Return the [X, Y] coordinate for the center point of the cell that contains the specified text.  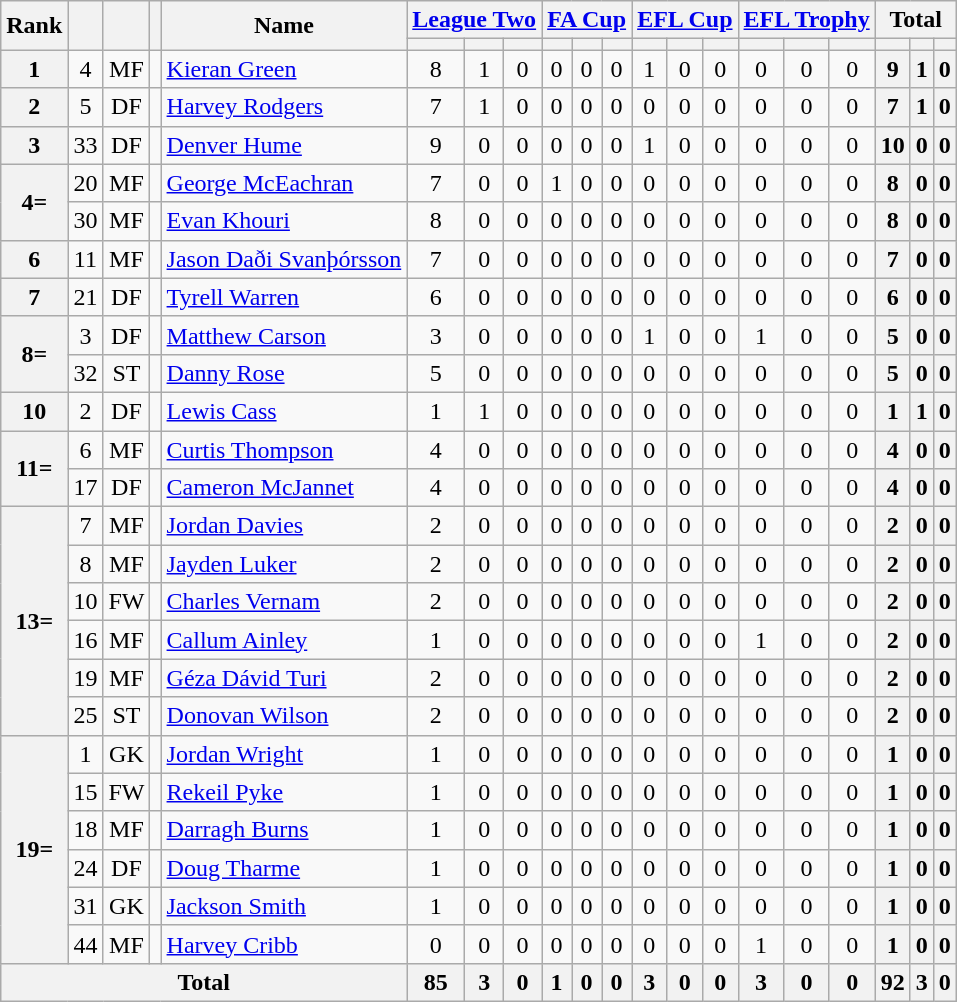
21 [86, 297]
Danny Rose [284, 373]
Tyrell Warren [284, 297]
Lewis Cass [284, 411]
Harvey Cribb [284, 944]
32 [86, 373]
11= [34, 468]
30 [86, 221]
11 [86, 259]
Callum Ainley [284, 640]
Curtis Thompson [284, 449]
24 [86, 868]
Denver Hume [284, 145]
33 [86, 145]
Rekeil Pyke [284, 792]
Harvey Rodgers [284, 107]
Géza Dávid Turi [284, 678]
Donovan Wilson [284, 716]
4= [34, 202]
17 [86, 488]
Charles Vernam [284, 602]
92 [892, 982]
League Two [474, 20]
19 [86, 678]
Doug Tharme [284, 868]
Jason Daði Svanþórsson [284, 259]
Jordan Davies [284, 526]
Matthew Carson [284, 335]
EFL Cup [685, 20]
EFL Trophy [806, 20]
Jayden Luker [284, 564]
20 [86, 183]
Name [284, 26]
25 [86, 716]
13= [34, 621]
Darragh Burns [284, 830]
44 [86, 944]
Cameron McJannet [284, 488]
31 [86, 906]
George McEachran [284, 183]
19= [34, 849]
15 [86, 792]
Jackson Smith [284, 906]
Jordan Wright [284, 754]
Rank [34, 26]
18 [86, 830]
16 [86, 640]
Kieran Green [284, 69]
8= [34, 354]
85 [436, 982]
Evan Khouri [284, 221]
FA Cup [587, 20]
